Search for the cell housing the specified text and yield its (x, y) center coordinate. 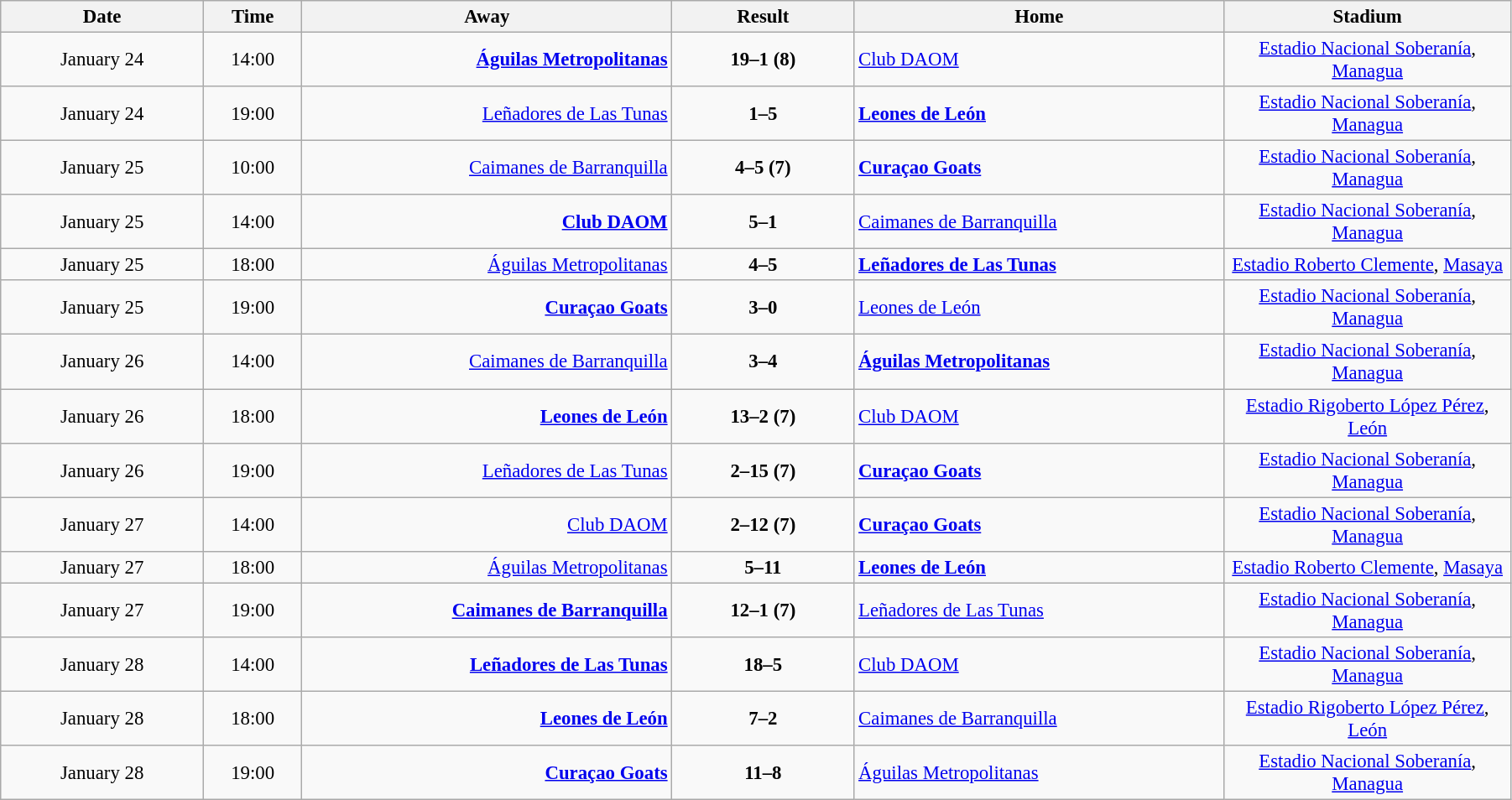
19–1 (8) (764, 60)
Time (253, 17)
13–2 (7) (764, 416)
2–12 (7) (764, 525)
3–4 (764, 362)
12–1 (7) (764, 610)
3–0 (764, 307)
5–11 (764, 567)
Stadium (1368, 17)
Away (487, 17)
Result (764, 17)
5–1 (764, 221)
10:00 (253, 168)
4–5 (7) (764, 168)
Date (102, 17)
4–5 (764, 265)
1–5 (764, 114)
18–5 (764, 664)
Home (1039, 17)
2–15 (7) (764, 470)
11–8 (764, 773)
7–2 (764, 718)
